Return the [x, y] coordinate for the center point of the cell that contains the specified text.  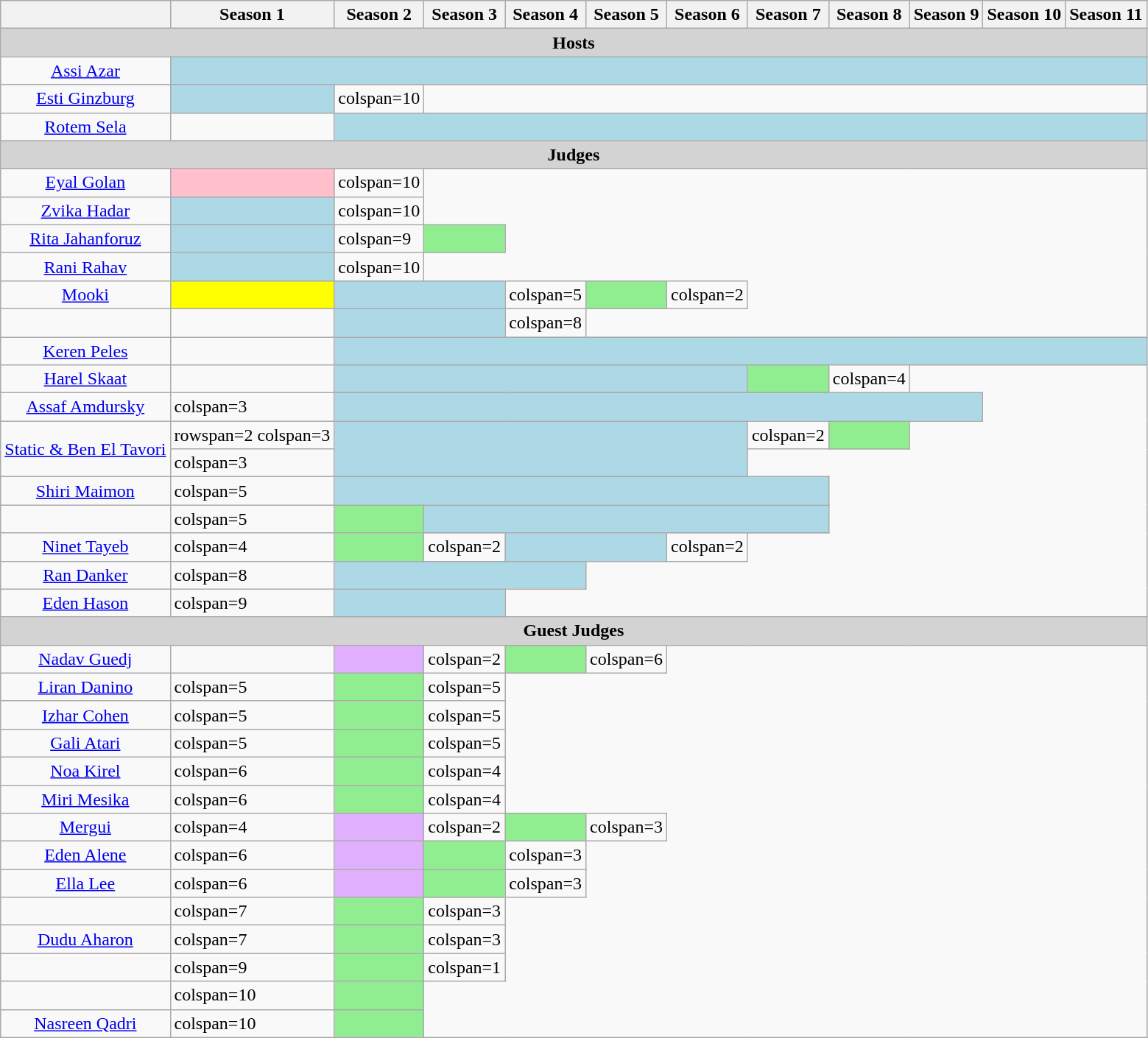
Keren Peles [85, 351]
colspan=1 [465, 967]
Season 6 [707, 15]
Season 11 [1106, 15]
Assi Azar [85, 71]
Eden Alene [85, 855]
Mooki [85, 294]
Ran Danker [85, 575]
Eyal Golan [85, 183]
Assaf Amdursky [85, 407]
rowspan=2 colspan=3 [252, 435]
Season 3 [465, 15]
Season 5 [627, 15]
Eden Hason [85, 603]
Season 4 [546, 15]
Esti Ginzburg [85, 99]
Ninet Tayeb [85, 547]
Hosts [574, 43]
Dudu Aharon [85, 939]
Season 10 [1024, 15]
Rita Jahanforuz [85, 239]
Season 2 [379, 15]
Rani Rahav [85, 266]
Mergui [85, 827]
Rotem Sela [85, 127]
Guest Judges [574, 631]
Season 8 [869, 15]
Harel Skaat [85, 379]
Miri Mesika [85, 799]
Season 1 [252, 15]
Gali Atari [85, 743]
Noa Kirel [85, 771]
Liran Danino [85, 687]
Ella Lee [85, 883]
Nasreen Qadri [85, 1023]
Shiri Maimon [85, 491]
Static & Ben El Tavori [85, 449]
Judges [574, 155]
Season 7 [788, 15]
Nadav Guedj [85, 659]
Izhar Cohen [85, 715]
Zvika Hadar [85, 211]
Season 9 [946, 15]
